Identify which cell holds the provided text, then report its [X, Y] central coordinate. 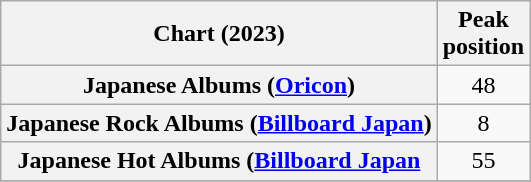
Chart (2023) [219, 34]
48 [483, 85]
Japanese Albums (Oricon) [219, 85]
55 [483, 161]
8 [483, 123]
Japanese Rock Albums (Billboard Japan) [219, 123]
Japanese Hot Albums (Billboard Japan [219, 161]
Peakposition [483, 34]
